From the cell containing the given text, extract its center point as (X, Y) coordinate. 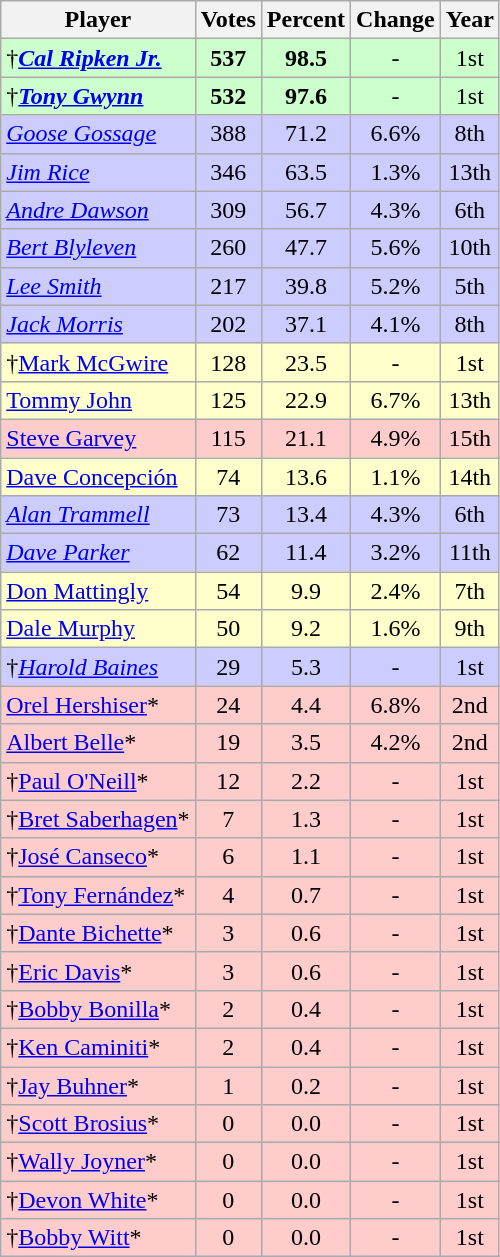
†José Canseco* (98, 857)
22.9 (306, 400)
Goose Gossage (98, 134)
Jack Morris (98, 324)
128 (228, 362)
39.8 (306, 286)
Dale Murphy (98, 629)
11.4 (306, 553)
1.3 (306, 819)
532 (228, 96)
12 (228, 781)
5.6% (396, 248)
1.6% (396, 629)
21.1 (306, 438)
1.1 (306, 857)
†Wally Joyner* (98, 1162)
23.5 (306, 362)
14th (470, 477)
10th (470, 248)
217 (228, 286)
†Bobby Bonilla* (98, 1009)
†Bobby Witt* (98, 1238)
5.3 (306, 667)
4.1% (396, 324)
†Mark McGwire (98, 362)
19 (228, 743)
0.7 (306, 895)
115 (228, 438)
97.6 (306, 96)
346 (228, 172)
†Devon White* (98, 1200)
Change (396, 20)
47.7 (306, 248)
73 (228, 515)
†Cal Ripken Jr. (98, 58)
4.4 (306, 705)
7 (228, 819)
71.2 (306, 134)
4.2% (396, 743)
†Dante Bichette* (98, 933)
†Paul O'Neill* (98, 781)
1.1% (396, 477)
Dave Concepción (98, 477)
4 (228, 895)
9th (470, 629)
11th (470, 553)
5.2% (396, 286)
2.2 (306, 781)
13.6 (306, 477)
†Ken Caminiti* (98, 1047)
1.3% (396, 172)
Percent (306, 20)
1 (228, 1085)
Player (98, 20)
†Eric Davis* (98, 971)
Year (470, 20)
†Bret Saberhagen* (98, 819)
50 (228, 629)
Orel Hershiser* (98, 705)
56.7 (306, 210)
6.7% (396, 400)
Jim Rice (98, 172)
388 (228, 134)
2.4% (396, 591)
6.8% (396, 705)
†Tony Fernández* (98, 895)
†Harold Baines (98, 667)
Alan Trammell (98, 515)
54 (228, 591)
9.9 (306, 591)
3.5 (306, 743)
29 (228, 667)
24 (228, 705)
7th (470, 591)
6.6% (396, 134)
5th (470, 286)
537 (228, 58)
Steve Garvey (98, 438)
309 (228, 210)
125 (228, 400)
Lee Smith (98, 286)
15th (470, 438)
9.2 (306, 629)
98.5 (306, 58)
0.2 (306, 1085)
6 (228, 857)
37.1 (306, 324)
Don Mattingly (98, 591)
Votes (228, 20)
63.5 (306, 172)
202 (228, 324)
†Tony Gwynn (98, 96)
†Jay Buhner* (98, 1085)
†Scott Brosius* (98, 1124)
4.9% (396, 438)
Andre Dawson (98, 210)
Bert Blyleven (98, 248)
3.2% (396, 553)
74 (228, 477)
Albert Belle* (98, 743)
260 (228, 248)
62 (228, 553)
Tommy John (98, 400)
13.4 (306, 515)
Dave Parker (98, 553)
